Return (X, Y) of the center of cell containing provided text 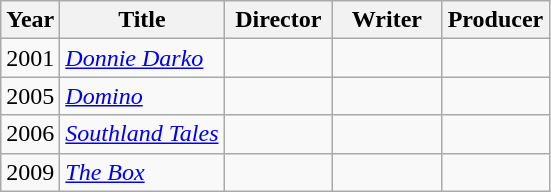
Southland Tales (142, 134)
Title (142, 20)
Writer (388, 20)
2009 (30, 172)
Donnie Darko (142, 58)
Domino (142, 96)
Year (30, 20)
The Box (142, 172)
Director (278, 20)
Producer (496, 20)
2006 (30, 134)
2001 (30, 58)
2005 (30, 96)
